Output the [X, Y] coordinate of the center of the cell containing the given text.  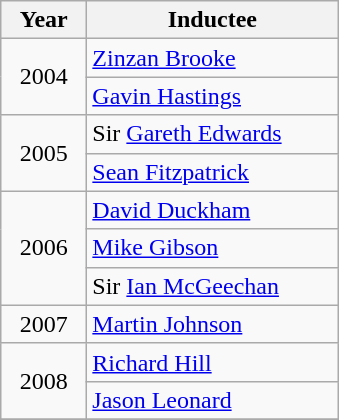
2007 [44, 324]
Inductee [212, 20]
Gavin Hastings [212, 96]
Jason Leonard [212, 400]
Zinzan Brooke [212, 58]
Martin Johnson [212, 324]
Sir Ian McGeechan [212, 286]
Sean Fitzpatrick [212, 172]
2005 [44, 153]
Sir Gareth Edwards [212, 134]
2008 [44, 381]
Richard Hill [212, 362]
2004 [44, 77]
Mike Gibson [212, 248]
2006 [44, 248]
Year [44, 20]
David Duckham [212, 210]
